Scan for the cell matching the given text and deliver its (X, Y) coordinate at center. 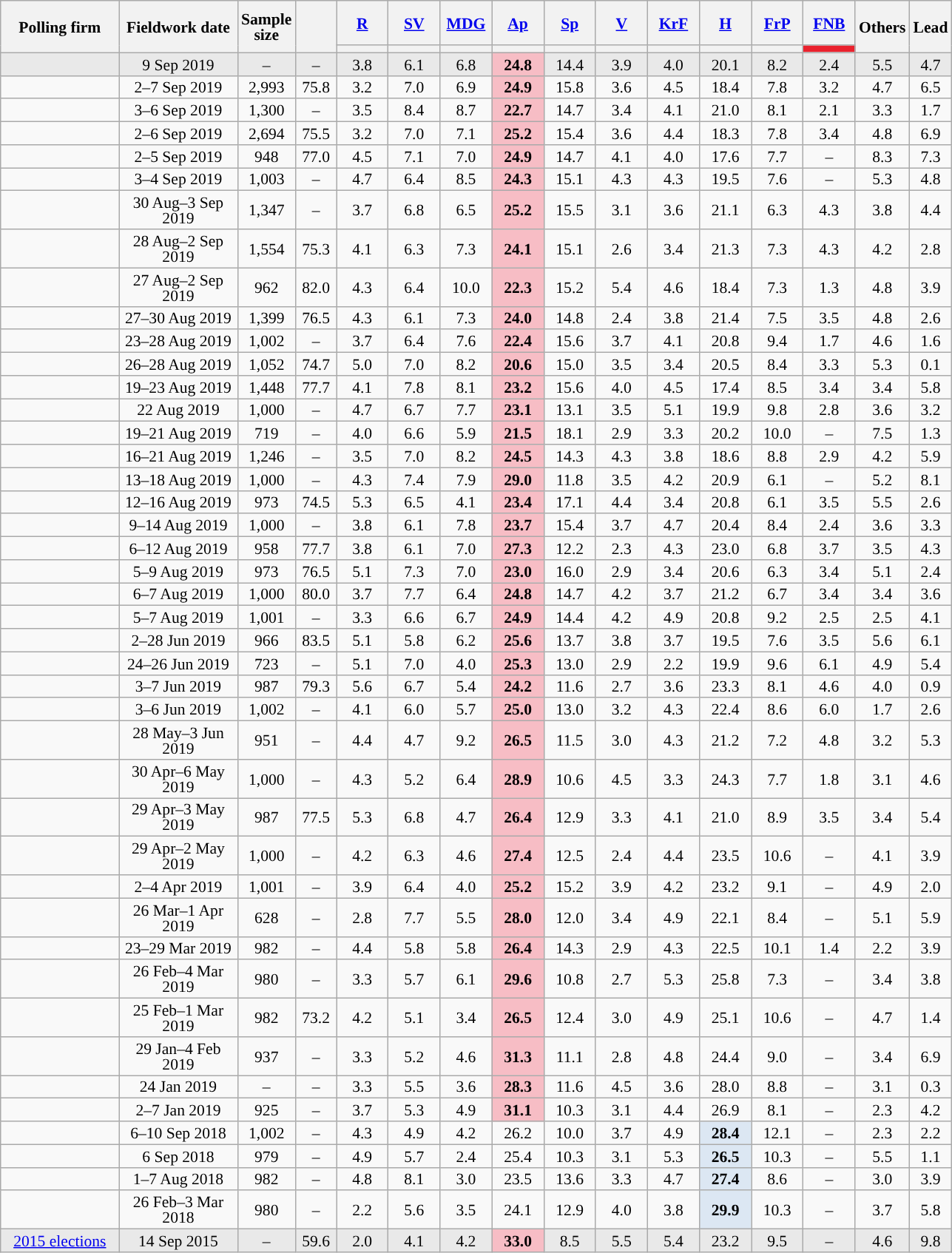
3–4 Sep 2019 (178, 179)
9 Sep 2019 (178, 64)
H (725, 23)
6 Sep 2018 (178, 1155)
Samplesize (266, 27)
1.6 (931, 342)
26.2 (518, 1133)
6–7 Aug 2019 (178, 595)
9.0 (777, 1056)
22.7 (518, 111)
12.5 (570, 856)
28.4 (725, 1133)
24.4 (725, 1056)
28.9 (518, 779)
23.7 (518, 525)
0.9 (931, 686)
9.4 (777, 342)
24–26 Jun 2019 (178, 663)
26–28 Aug 2019 (178, 364)
14 Sep 2015 (178, 1241)
FrP (777, 23)
1,300 (266, 111)
Polling firm (60, 27)
22 Aug 2019 (178, 410)
1.1 (931, 1155)
19–23 Aug 2019 (178, 388)
21.3 (725, 249)
23.3 (725, 686)
25.4 (518, 1155)
KrF (673, 23)
73.2 (315, 1018)
2–6 Sep 2019 (178, 133)
20.2 (725, 433)
979 (266, 1155)
2–28 Jun 2019 (178, 641)
10.8 (570, 979)
Ap (518, 23)
951 (266, 740)
24.5 (518, 456)
1,554 (266, 249)
24 Jan 2019 (178, 1087)
Lead (931, 27)
74.7 (315, 364)
628 (266, 917)
719 (266, 433)
0.3 (931, 1087)
2–4 Apr 2019 (178, 886)
1,003 (266, 179)
27.3 (518, 549)
2.1 (829, 111)
25.1 (725, 1018)
26 Feb–4 Mar 2019 (178, 979)
11.5 (570, 740)
59.6 (315, 1241)
3–7 Jun 2019 (178, 686)
Fieldwork date (178, 27)
16.0 (570, 571)
1.8 (829, 779)
9–14 Aug 2019 (178, 525)
33.0 (518, 1241)
Sp (570, 23)
26 Mar–1 Apr 2019 (178, 917)
723 (266, 663)
82.0 (315, 287)
21.1 (725, 210)
1,399 (266, 318)
18.3 (725, 133)
21.4 (725, 318)
1,052 (266, 364)
77.0 (315, 157)
22.3 (518, 287)
26.9 (725, 1110)
5–9 Aug 2019 (178, 571)
28 Aug–2 Sep 2019 (178, 249)
V (621, 23)
25 Feb–1 Mar 2019 (178, 1018)
77.5 (315, 817)
22.5 (725, 948)
937 (266, 1056)
25.0 (518, 710)
22.1 (725, 917)
2–5 Sep 2019 (178, 157)
83.5 (315, 641)
23–29 Mar 2019 (178, 948)
20.9 (725, 479)
30 Aug–3 Sep 2019 (178, 210)
23.1 (518, 410)
74.5 (315, 501)
R (362, 23)
8.7 (466, 111)
1,347 (266, 210)
SV (414, 23)
Others (882, 27)
7.4 (414, 479)
24.0 (518, 318)
2,694 (266, 133)
29.6 (518, 979)
6.2 (466, 641)
20.1 (725, 64)
28 May–3 Jun 2019 (178, 740)
6–12 Aug 2019 (178, 549)
13.1 (570, 410)
2,993 (266, 87)
962 (266, 287)
MDG (466, 23)
13.6 (570, 1179)
25.8 (725, 979)
9.6 (777, 663)
925 (266, 1110)
20.4 (725, 525)
15.0 (570, 364)
20.5 (725, 364)
12.0 (570, 917)
7.2 (777, 740)
29 Jan–4 Feb 2019 (178, 1056)
948 (266, 157)
1–7 Aug 2018 (178, 1179)
9.1 (777, 886)
966 (266, 641)
27–30 Aug 2019 (178, 318)
29.9 (725, 1210)
17.1 (570, 501)
79.3 (315, 686)
13–18 Aug 2019 (178, 479)
3–6 Sep 2019 (178, 111)
26 Feb–3 Mar 2018 (178, 1210)
12–16 Aug 2019 (178, 501)
31.1 (518, 1110)
5.0 (362, 364)
19–21 Aug 2019 (178, 433)
29 Apr–2 May 2019 (178, 856)
23–28 Aug 2019 (178, 342)
75.5 (315, 133)
23.4 (518, 501)
12.1 (777, 1133)
10.1 (777, 948)
80.0 (315, 595)
11.8 (570, 479)
2–7 Jan 2019 (178, 1110)
18.1 (570, 433)
7.9 (466, 479)
25.6 (518, 641)
8.3 (882, 157)
75.8 (315, 87)
75.3 (315, 249)
11.1 (570, 1056)
1,448 (266, 388)
29.0 (518, 479)
13.7 (570, 641)
16–21 Aug 2019 (178, 456)
18.6 (725, 456)
14.8 (570, 318)
25.3 (518, 663)
15.8 (570, 87)
30 Apr–6 May 2019 (178, 779)
21.5 (518, 433)
24.2 (518, 686)
958 (266, 549)
12.4 (570, 1018)
5–7 Aug 2019 (178, 617)
8.9 (777, 817)
3–6 Jun 2019 (178, 710)
17.6 (725, 157)
1,246 (266, 456)
0.1 (931, 364)
12.2 (570, 549)
9.5 (777, 1241)
17.4 (725, 388)
29 Apr–3 May 2019 (178, 817)
2015 elections (60, 1241)
27 Aug–2 Sep 2019 (178, 287)
FNB (829, 23)
28.3 (518, 1087)
2–7 Sep 2019 (178, 87)
6–10 Sep 2018 (178, 1133)
15.5 (570, 210)
31.3 (518, 1056)
